Return the (X, Y) coordinate for the center point of the cell that contains the specified text.  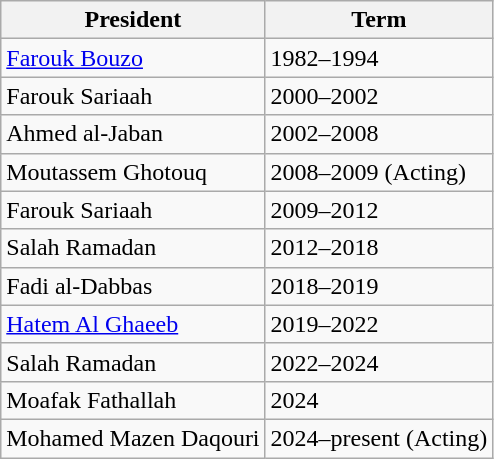
2024 (379, 400)
Farouk Bouzo (133, 58)
Moafak Fathallah (133, 400)
Fadi al-Dabbas (133, 286)
Hatem Al Ghaeeb (133, 324)
2022–2024 (379, 362)
2002–2008 (379, 134)
2024–present (Acting) (379, 438)
2000–2002 (379, 96)
2008–2009 (Acting) (379, 172)
Ahmed al-Jaban (133, 134)
President (133, 20)
Moutassem Ghotouq (133, 172)
2012–2018 (379, 248)
1982–1994 (379, 58)
Term (379, 20)
Mohamed Mazen Daqouri (133, 438)
2019–2022 (379, 324)
2009–2012 (379, 210)
2018–2019 (379, 286)
